Determine the (x, y) coordinate at the center of the cell enclosing the given text.  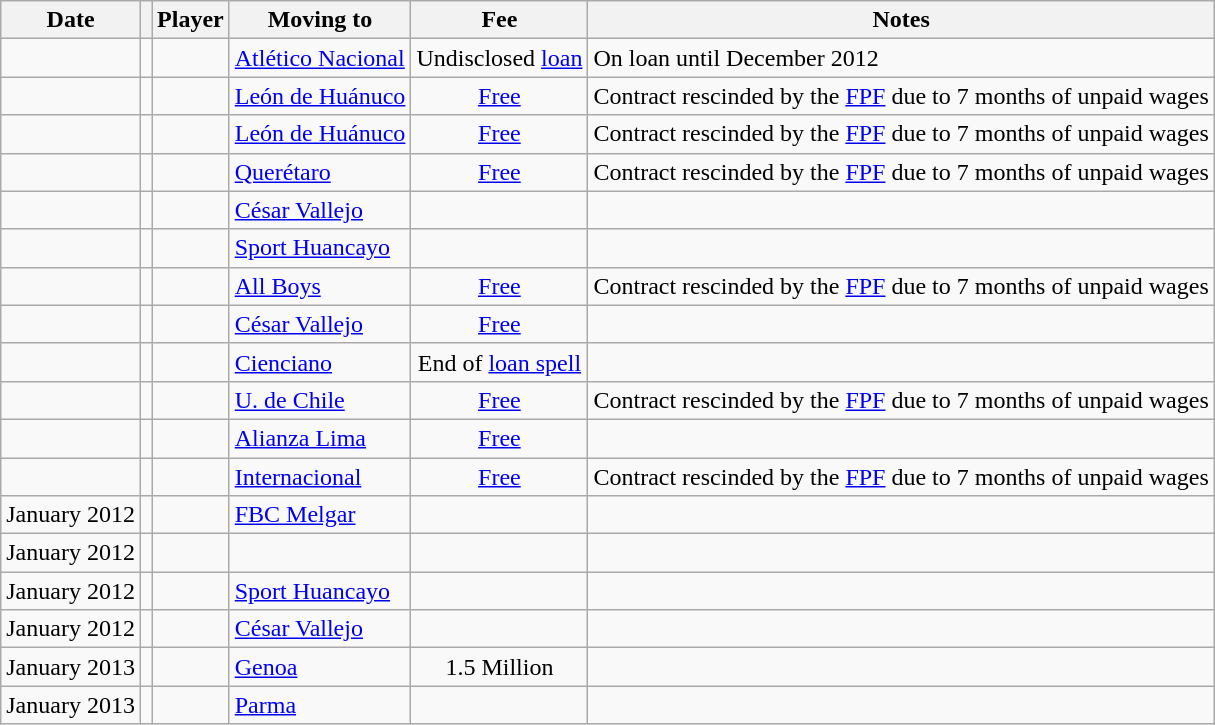
All Boys (320, 286)
Genoa (320, 667)
Cienciano (320, 362)
Undisclosed loan (500, 58)
Internacional (320, 477)
Date (71, 20)
FBC Melgar (320, 515)
Querétaro (320, 172)
Atlético Nacional (320, 58)
Moving to (320, 20)
U. de Chile (320, 400)
Parma (320, 705)
Fee (500, 20)
1.5 Million (500, 667)
Alianza Lima (320, 438)
End of loan spell (500, 362)
Player (191, 20)
On loan until December 2012 (901, 58)
Notes (901, 20)
